Determine the [X, Y] coordinate at the center of the cell enclosing the given text.  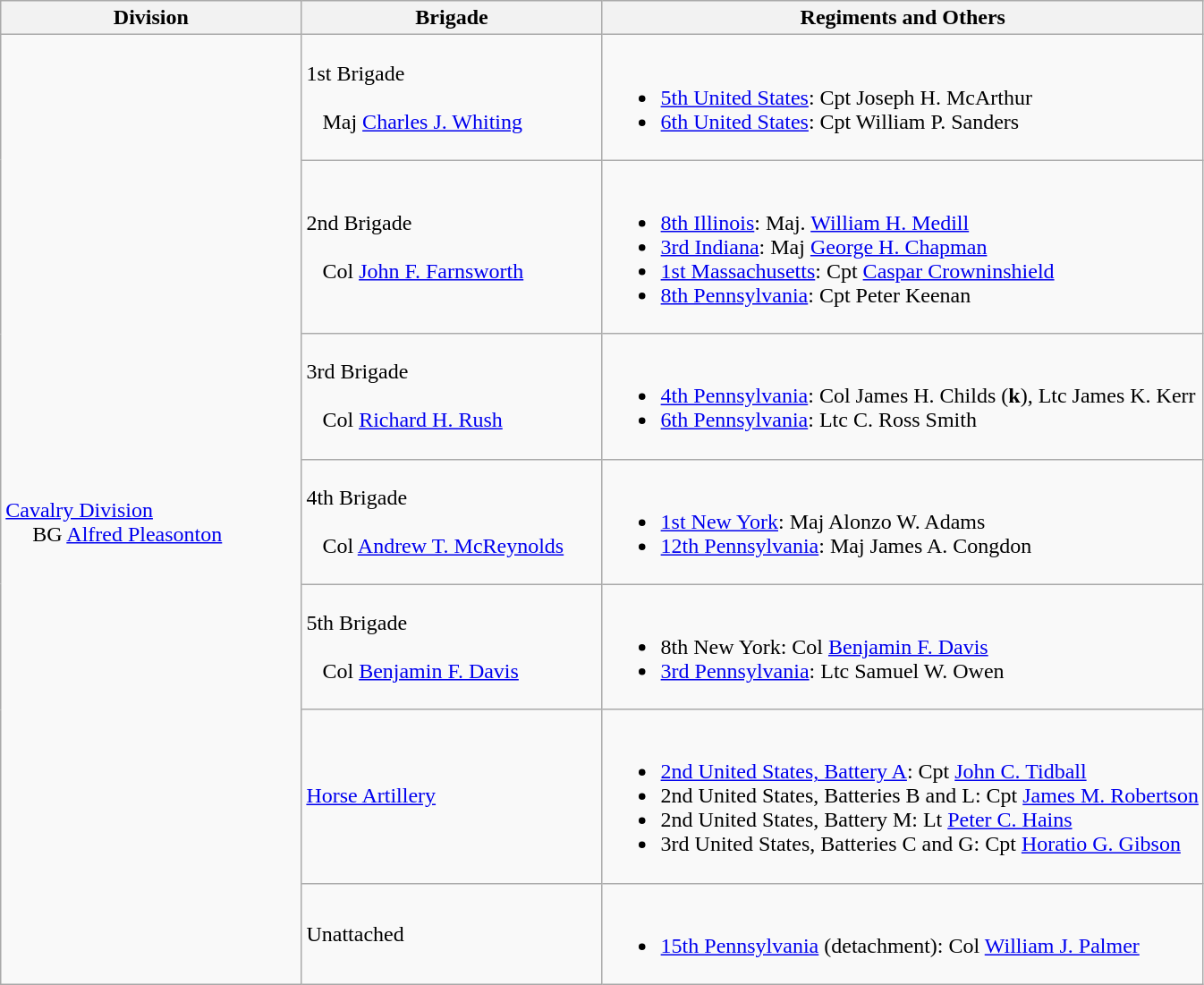
8th Illinois: Maj. William H. Medill3rd Indiana: Maj George H. Chapman1st Massachusetts: Cpt Caspar Crowninshield8th Pennsylvania: Cpt Peter Keenan [903, 247]
4th Pennsylvania: Col James H. Childs (k), Ltc James K. Kerr6th Pennsylvania: Ltc C. Ross Smith [903, 396]
4th Brigade Col Andrew T. McReynolds [452, 522]
Unattached [452, 934]
Horse Artillery [452, 796]
3rd Brigade Col Richard H. Rush [452, 396]
1st Brigade Maj Charles J. Whiting [452, 98]
Brigade [452, 18]
5th Brigade Col Benjamin F. Davis [452, 647]
Division [151, 18]
15th Pennsylvania (detachment): Col William J. Palmer [903, 934]
Regiments and Others [903, 18]
8th New York: Col Benjamin F. Davis3rd Pennsylvania: Ltc Samuel W. Owen [903, 647]
5th United States: Cpt Joseph H. McArthur6th United States: Cpt William P. Sanders [903, 98]
1st New York: Maj Alonzo W. Adams12th Pennsylvania: Maj James A. Congdon [903, 522]
Cavalry Division BG Alfred Pleasonton [151, 510]
2nd Brigade Col John F. Farnsworth [452, 247]
